Return [X, Y] of the center of cell containing provided text 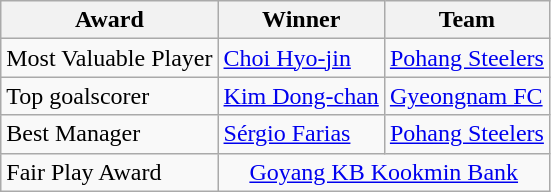
Winner [301, 20]
Team [466, 20]
Fair Play Award [110, 172]
Kim Dong-chan [301, 96]
Best Manager [110, 134]
Choi Hyo-jin [301, 58]
Award [110, 20]
Gyeongnam FC [466, 96]
Most Valuable Player [110, 58]
Goyang KB Kookmin Bank [384, 172]
Sérgio Farias [301, 134]
Top goalscorer [110, 96]
